Search for the cell housing the specified text and yield its (x, y) center coordinate. 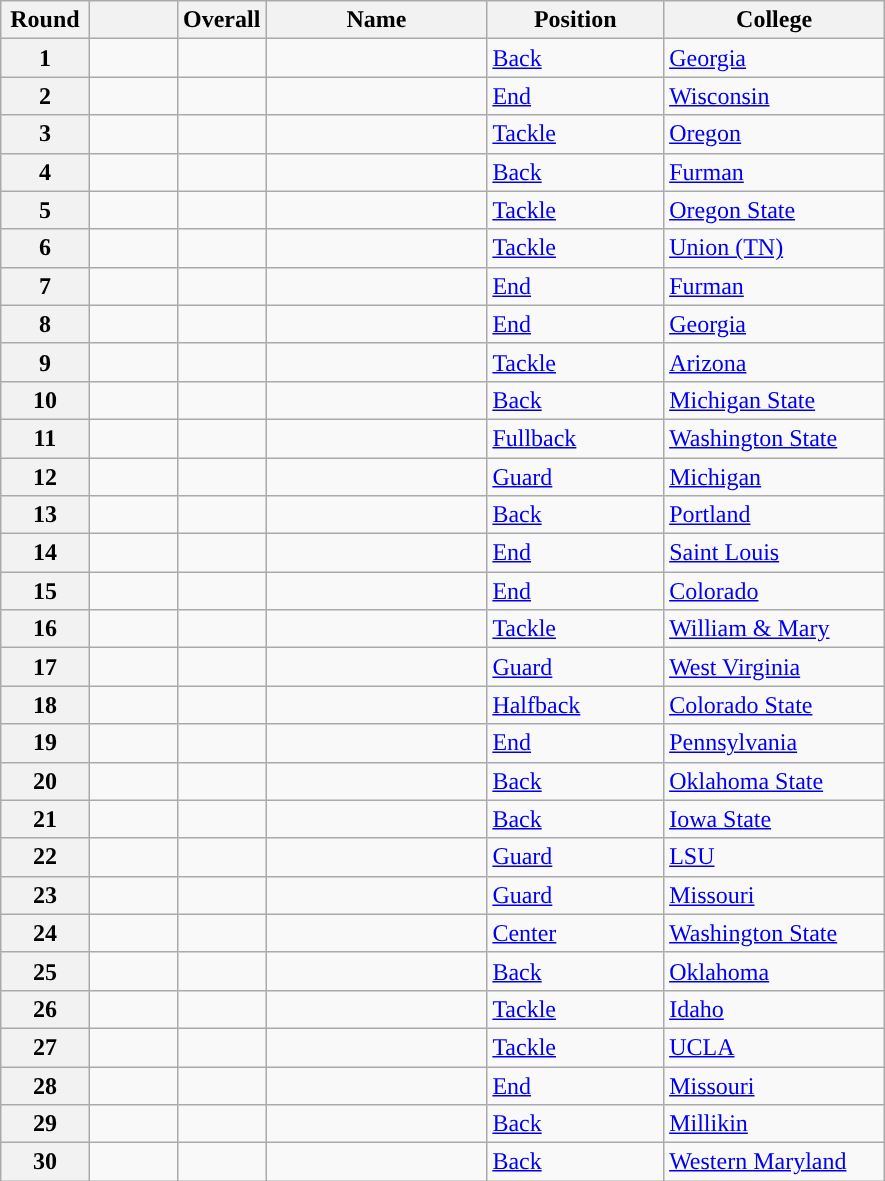
Colorado (774, 591)
Arizona (774, 362)
27 (45, 1047)
Pennsylvania (774, 743)
Oklahoma State (774, 781)
21 (45, 819)
Western Maryland (774, 1162)
20 (45, 781)
2 (45, 96)
Round (45, 20)
Name (376, 20)
19 (45, 743)
10 (45, 400)
Overall (222, 20)
Portland (774, 515)
Colorado State (774, 705)
8 (45, 324)
6 (45, 248)
Millikin (774, 1124)
23 (45, 895)
14 (45, 553)
William & Mary (774, 629)
Michigan State (774, 400)
Halfback (576, 705)
Idaho (774, 1009)
5 (45, 210)
7 (45, 286)
Fullback (576, 438)
29 (45, 1124)
11 (45, 438)
28 (45, 1085)
4 (45, 172)
25 (45, 971)
Wisconsin (774, 96)
16 (45, 629)
12 (45, 477)
Position (576, 20)
Michigan (774, 477)
9 (45, 362)
22 (45, 857)
Oklahoma (774, 971)
Oregon State (774, 210)
15 (45, 591)
Oregon (774, 134)
13 (45, 515)
College (774, 20)
UCLA (774, 1047)
1 (45, 58)
West Virginia (774, 667)
Iowa State (774, 819)
Saint Louis (774, 553)
30 (45, 1162)
LSU (774, 857)
26 (45, 1009)
Union (TN) (774, 248)
18 (45, 705)
Center (576, 933)
17 (45, 667)
3 (45, 134)
24 (45, 933)
